Search for the cell housing the specified text and yield its [X, Y] center coordinate. 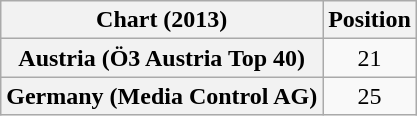
Chart (2013) [162, 20]
25 [370, 96]
Austria (Ö3 Austria Top 40) [162, 58]
21 [370, 58]
Germany (Media Control AG) [162, 96]
Position [370, 20]
